Search for the cell housing the specified text and yield its [x, y] center coordinate. 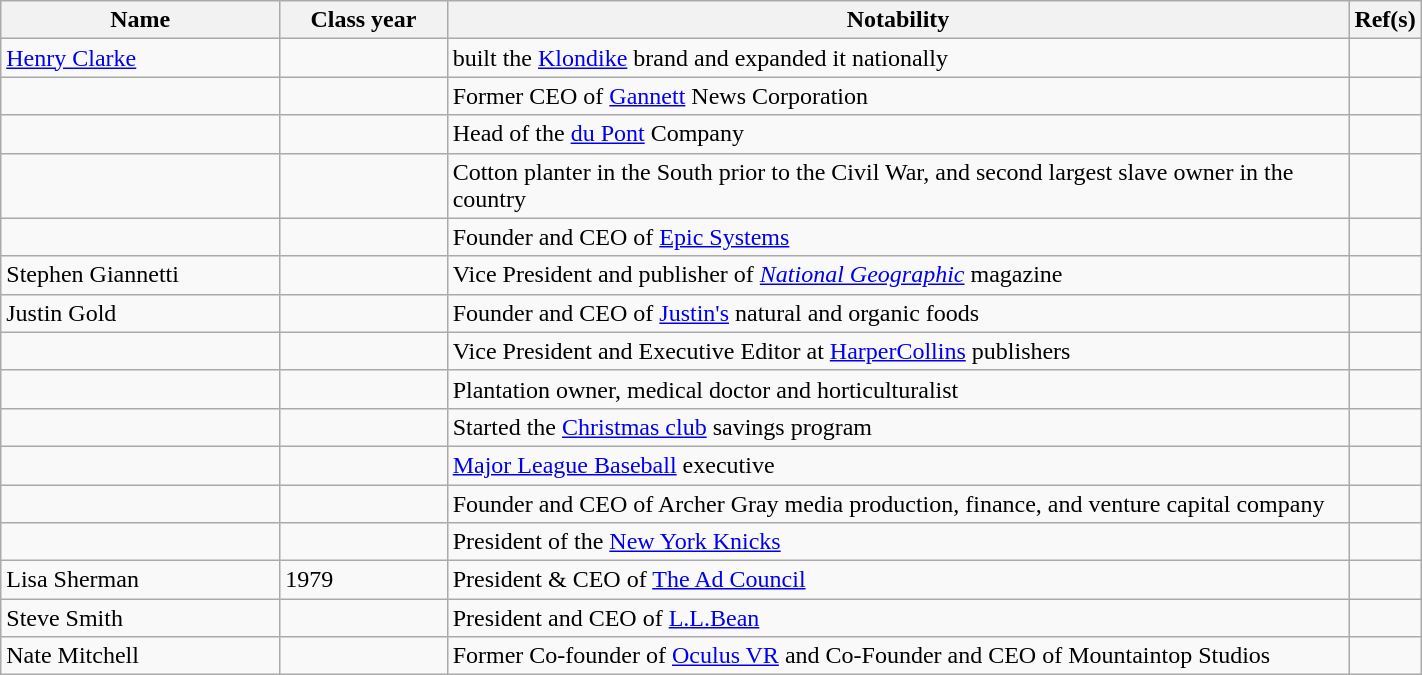
Henry Clarke [140, 58]
Plantation owner, medical doctor and horticulturalist [898, 389]
Founder and CEO of Justin's natural and organic foods [898, 313]
1979 [364, 580]
Stephen Giannetti [140, 275]
Vice President and Executive Editor at HarperCollins publishers [898, 351]
Notability [898, 20]
Major League Baseball executive [898, 465]
Class year [364, 20]
Founder and CEO of Archer Gray media production, finance, and venture capital company [898, 503]
Started the Christmas club savings program [898, 427]
Former CEO of Gannett News Corporation [898, 96]
Name [140, 20]
Nate Mitchell [140, 656]
President & CEO of The Ad Council [898, 580]
President of the New York Knicks [898, 542]
Former Co-founder of Oculus VR and Co-Founder and CEO of Mountaintop Studios [898, 656]
Justin Gold [140, 313]
built the Klondike brand and expanded it nationally [898, 58]
Lisa Sherman [140, 580]
Vice President and publisher of National Geographic magazine [898, 275]
President and CEO of L.L.Bean [898, 618]
Steve Smith [140, 618]
Founder and CEO of Epic Systems [898, 237]
Head of the du Pont Company [898, 134]
Cotton planter in the South prior to the Civil War, and second largest slave owner in the country [898, 186]
Ref(s) [1385, 20]
